Determine the (x, y) coordinate at the center of the cell enclosing the given text.  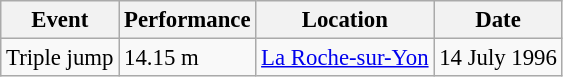
La Roche-sur-Yon (345, 58)
Performance (188, 20)
Location (345, 20)
14.15 m (188, 58)
Triple jump (60, 58)
Date (498, 20)
Event (60, 20)
14 July 1996 (498, 58)
